Pinpoint the cell where the given text exists, returning its [X, Y] midpoint coordinate. 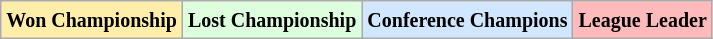
Lost Championship [272, 20]
League Leader [642, 20]
Won Championship [92, 20]
Conference Champions [468, 20]
